Capture the cell that displays the provided text and extract its [X, Y] central coordinate. 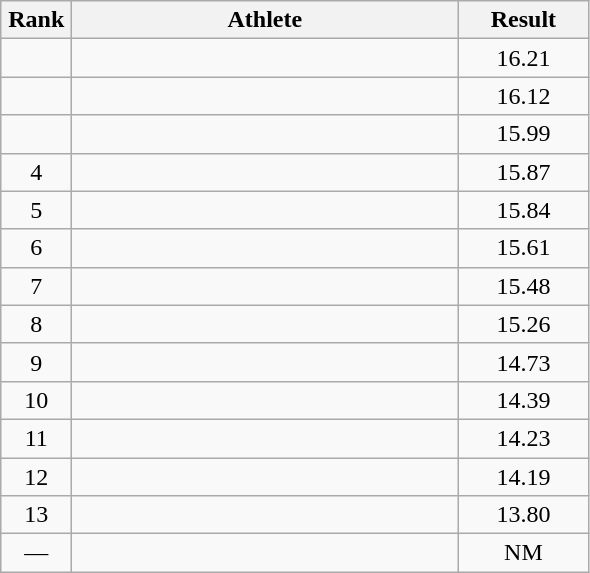
4 [36, 172]
9 [36, 362]
7 [36, 286]
15.87 [524, 172]
15.61 [524, 248]
12 [36, 477]
15.84 [524, 210]
6 [36, 248]
— [36, 553]
13.80 [524, 515]
14.73 [524, 362]
11 [36, 438]
15.99 [524, 134]
16.12 [524, 96]
10 [36, 400]
14.39 [524, 400]
15.26 [524, 324]
NM [524, 553]
14.19 [524, 477]
16.21 [524, 58]
8 [36, 324]
13 [36, 515]
Rank [36, 20]
Result [524, 20]
Athlete [265, 20]
15.48 [524, 286]
14.23 [524, 438]
5 [36, 210]
